Find where the given text appears and provide that cell's center as [x, y] coordinate. 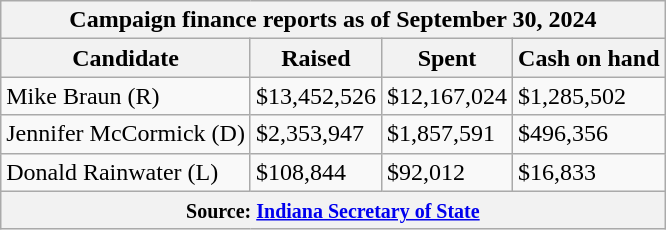
$108,844 [316, 172]
Spent [446, 58]
Mike Braun (R) [126, 96]
$13,452,526 [316, 96]
$16,833 [589, 172]
Raised [316, 58]
$1,285,502 [589, 96]
Donald Rainwater (L) [126, 172]
Source: Indiana Secretary of State [333, 210]
$12,167,024 [446, 96]
Jennifer McCormick (D) [126, 134]
$2,353,947 [316, 134]
$1,857,591 [446, 134]
$496,356 [589, 134]
$92,012 [446, 172]
Cash on hand [589, 58]
Candidate [126, 58]
Campaign finance reports as of September 30, 2024 [333, 20]
